Detect which cell encompasses the target text, then output its [x, y] center coordinate. 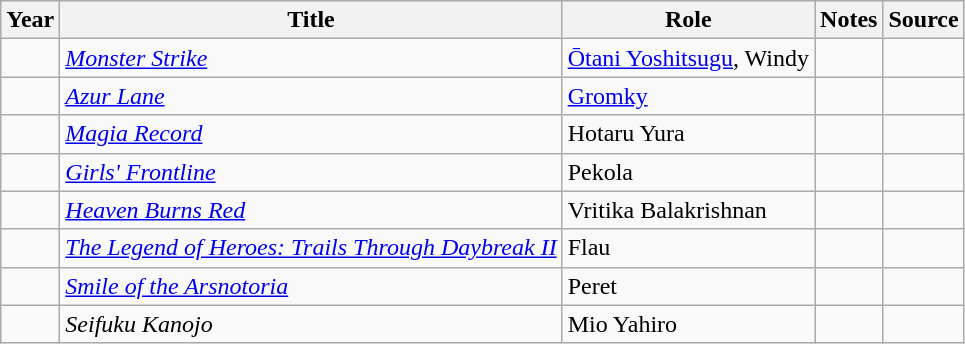
Gromky [688, 96]
Monster Strike [311, 58]
Vritika Balakrishnan [688, 210]
Role [688, 20]
Smile of the Arsnotoria [311, 286]
Seifuku Kanojo [311, 324]
Pekola [688, 172]
Ōtani Yoshitsugu, Windy [688, 58]
Magia Record [311, 134]
Peret [688, 286]
Flau [688, 248]
Azur Lane [311, 96]
Source [924, 20]
Title [311, 20]
Notes [849, 20]
Girls' Frontline [311, 172]
The Legend of Heroes: Trails Through Daybreak II [311, 248]
Heaven Burns Red [311, 210]
Year [30, 20]
Hotaru Yura [688, 134]
Mio Yahiro [688, 324]
